Detect which cell encompasses the target text, then output its (X, Y) center coordinate. 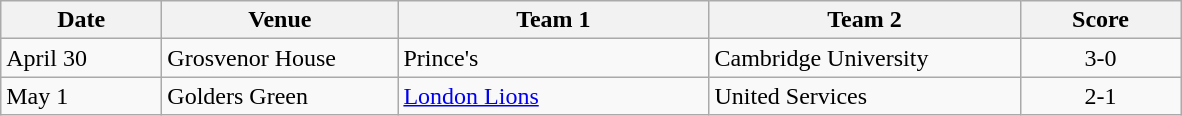
Date (82, 20)
3-0 (1100, 58)
Team 1 (554, 20)
London Lions (554, 96)
May 1 (82, 96)
Venue (280, 20)
Prince's (554, 58)
Grosvenor House (280, 58)
2-1 (1100, 96)
United Services (864, 96)
Score (1100, 20)
Cambridge University (864, 58)
Golders Green (280, 96)
April 30 (82, 58)
Team 2 (864, 20)
